Return the (X, Y) coordinate for the center point of the cell that contains the specified text.  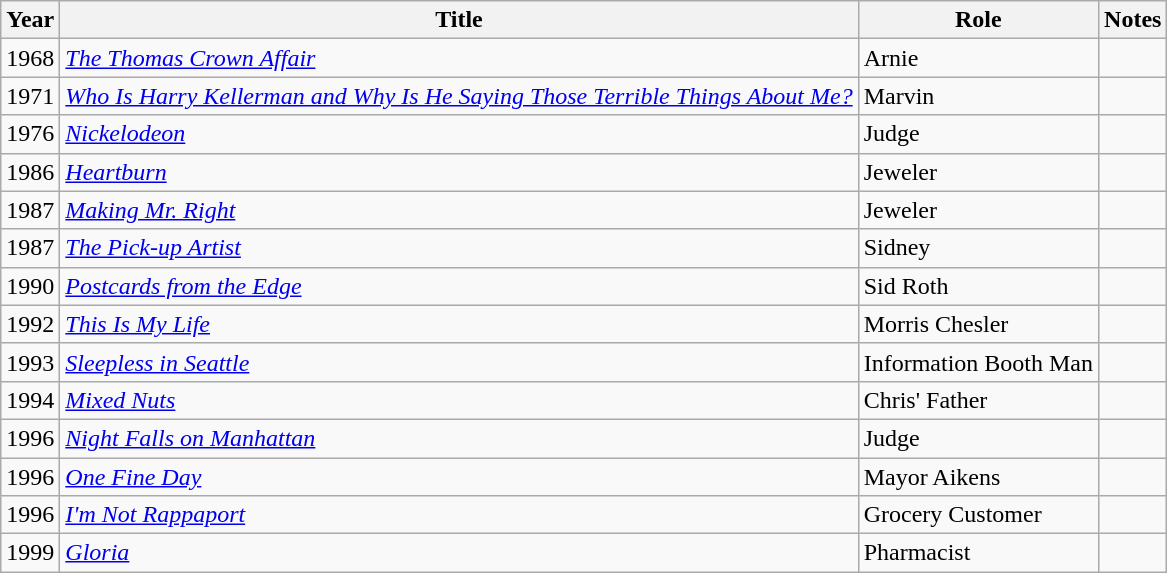
Title (459, 20)
One Fine Day (459, 477)
Grocery Customer (978, 515)
I'm Not Rappaport (459, 515)
Sid Roth (978, 286)
The Pick-up Artist (459, 248)
1968 (30, 58)
Year (30, 20)
1986 (30, 172)
1971 (30, 96)
1994 (30, 400)
Mixed Nuts (459, 400)
Sleepless in Seattle (459, 362)
Notes (1133, 20)
This Is My Life (459, 324)
1976 (30, 134)
1999 (30, 553)
Role (978, 20)
1992 (30, 324)
Morris Chesler (978, 324)
Gloria (459, 553)
Mayor Aikens (978, 477)
Arnie (978, 58)
Who Is Harry Kellerman and Why Is He Saying Those Terrible Things About Me? (459, 96)
Heartburn (459, 172)
Night Falls on Manhattan (459, 438)
Making Mr. Right (459, 210)
Chris' Father (978, 400)
Marvin (978, 96)
1990 (30, 286)
Pharmacist (978, 553)
Nickelodeon (459, 134)
The Thomas Crown Affair (459, 58)
Information Booth Man (978, 362)
Postcards from the Edge (459, 286)
1993 (30, 362)
Sidney (978, 248)
